Pinpoint the cell where the given text exists, returning its (x, y) midpoint coordinate. 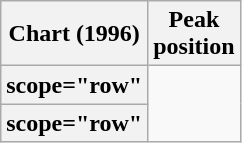
Chart (1996) (74, 34)
Peakposition (194, 34)
